Determine the (x, y) coordinate at the center of the cell enclosing the given text.  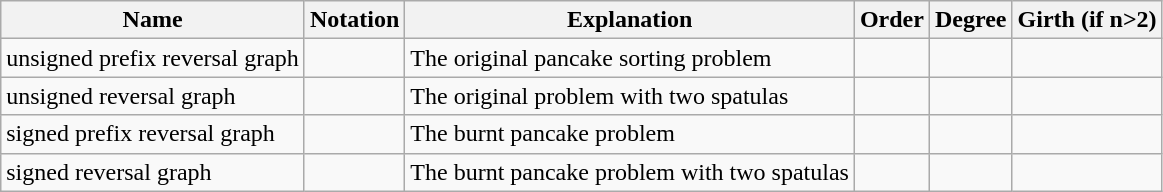
Order (892, 20)
Degree (970, 20)
Girth (if n>2) (1087, 20)
The original problem with two spatulas (630, 96)
The burnt pancake problem with two spatulas (630, 172)
Name (153, 20)
unsigned reversal graph (153, 96)
Notation (354, 20)
The burnt pancake problem (630, 134)
signed prefix reversal graph (153, 134)
Explanation (630, 20)
unsigned prefix reversal graph (153, 58)
The original pancake sorting problem (630, 58)
signed reversal graph (153, 172)
